Find where the given text appears and provide that cell's center as (x, y) coordinate. 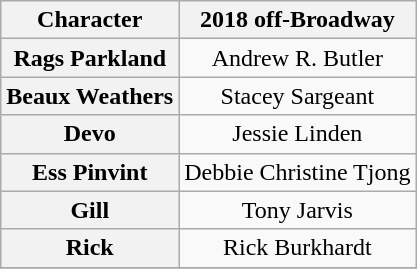
Debbie Christine Tjong (298, 172)
Rags Parkland (90, 58)
Gill (90, 210)
Rick Burkhardt (298, 248)
Stacey Sargeant (298, 96)
Jessie Linden (298, 134)
Tony Jarvis (298, 210)
Beaux Weathers (90, 96)
Character (90, 20)
Devo (90, 134)
Rick (90, 248)
2018 off-Broadway (298, 20)
Andrew R. Butler (298, 58)
Ess Pinvint (90, 172)
